Output the (x, y) coordinate of the center of the cell containing the given text.  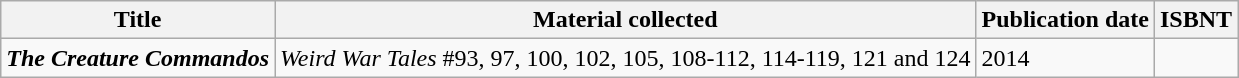
ISBNT (1196, 20)
Title (138, 20)
Weird War Tales #93, 97, 100, 102, 105, 108-112, 114-119, 121 and 124 (626, 58)
Material collected (626, 20)
The Creature Commandos (138, 58)
Publication date (1065, 20)
2014 (1065, 58)
